Output the (x, y) coordinate of the center of the cell containing the given text.  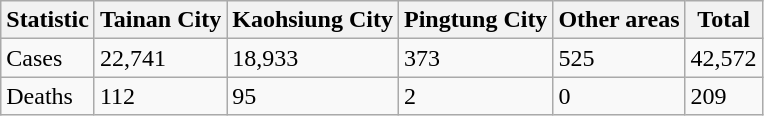
525 (619, 58)
Cases (48, 58)
42,572 (724, 58)
Deaths (48, 96)
2 (475, 96)
Total (724, 20)
18,933 (313, 58)
112 (160, 96)
22,741 (160, 58)
0 (619, 96)
Tainan City (160, 20)
Pingtung City (475, 20)
209 (724, 96)
Other areas (619, 20)
Kaohsiung City (313, 20)
Statistic (48, 20)
95 (313, 96)
373 (475, 58)
